Detect which cell encompasses the target text, then output its [x, y] center coordinate. 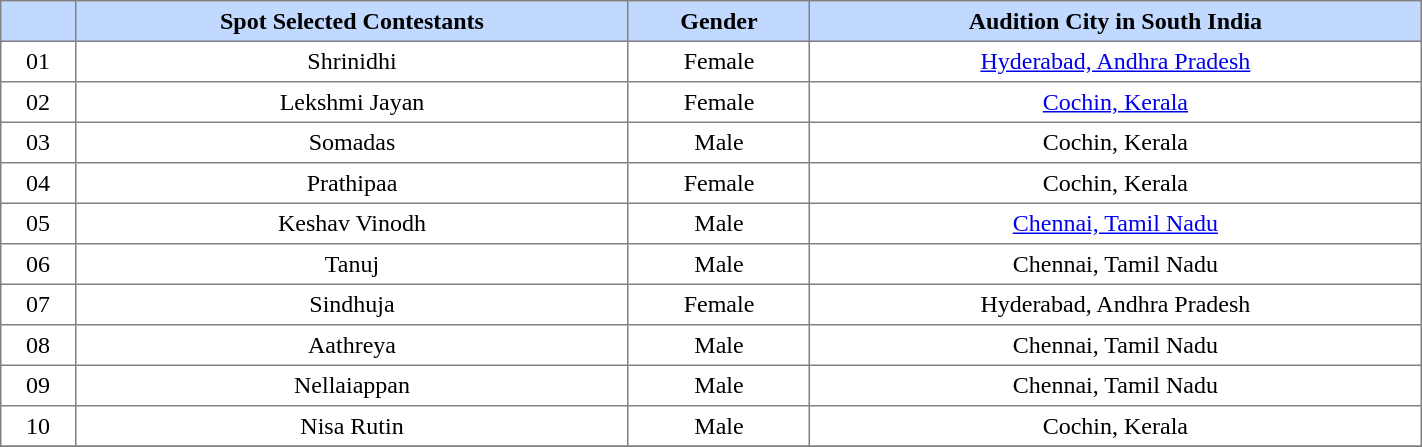
Prathipaa [352, 183]
Sindhuja [352, 304]
Tanuj [352, 264]
05 [38, 223]
Spot Selected Contestants [352, 21]
03 [38, 142]
Somadas [352, 142]
04 [38, 183]
06 [38, 264]
Nellaiappan [352, 385]
10 [38, 426]
02 [38, 102]
Nisa Rutin [352, 426]
Keshav Vinodh [352, 223]
Shrinidhi [352, 61]
Audition City in South India [1115, 21]
Aathreya [352, 345]
Lekshmi Jayan [352, 102]
09 [38, 385]
Gender [718, 21]
08 [38, 345]
07 [38, 304]
01 [38, 61]
